From the cell containing the given text, extract its center point as [x, y] coordinate. 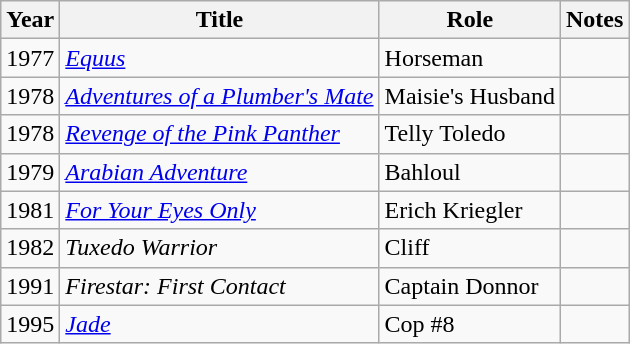
Equus [220, 58]
1991 [30, 286]
1982 [30, 248]
Cliff [470, 248]
Captain Donnor [470, 286]
For Your Eyes Only [220, 210]
Bahloul [470, 172]
Notes [594, 20]
Horseman [470, 58]
Revenge of the Pink Panther [220, 134]
Telly Toledo [470, 134]
Firestar: First Contact [220, 286]
Jade [220, 324]
Erich Kriegler [470, 210]
Cop #8 [470, 324]
Year [30, 20]
1981 [30, 210]
1977 [30, 58]
1995 [30, 324]
1979 [30, 172]
Tuxedo Warrior [220, 248]
Maisie's Husband [470, 96]
Adventures of a Plumber's Mate [220, 96]
Arabian Adventure [220, 172]
Title [220, 20]
Role [470, 20]
